Extract the (x, y) coordinate from the center of the cell holding the provided text.  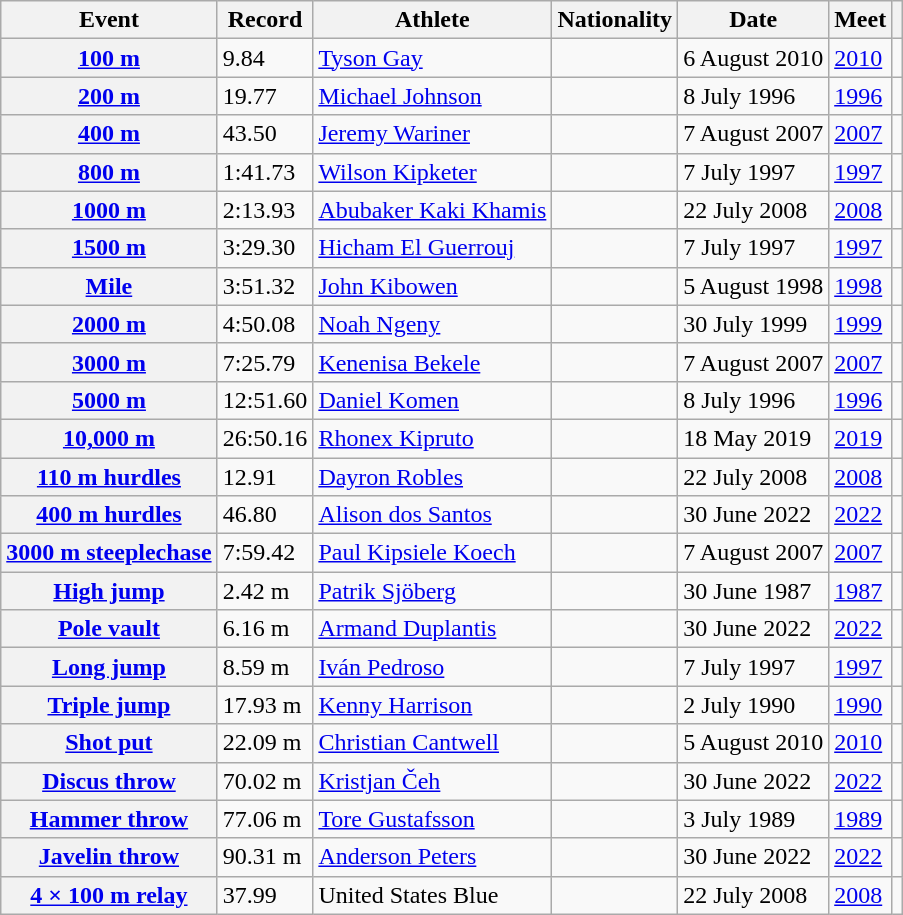
200 m (109, 96)
Tyson Gay (432, 58)
Athlete (432, 20)
1:41.73 (265, 172)
77.06 m (265, 819)
Mile (109, 286)
7:25.79 (265, 362)
Daniel Komen (432, 400)
37.99 (265, 895)
Rhonex Kipruto (432, 438)
Triple jump (109, 705)
1999 (860, 324)
18 May 2019 (754, 438)
United States Blue (432, 895)
43.50 (265, 134)
100 m (109, 58)
Paul Kipsiele Koech (432, 553)
Hicham El Guerrouj (432, 248)
1987 (860, 591)
Kenny Harrison (432, 705)
Christian Cantwell (432, 743)
Hammer throw (109, 819)
400 m hurdles (109, 515)
8.59 m (265, 667)
9.84 (265, 58)
10,000 m (109, 438)
6.16 m (265, 629)
1990 (860, 705)
1989 (860, 819)
1500 m (109, 248)
4 × 100 m relay (109, 895)
7:59.42 (265, 553)
John Kibowen (432, 286)
Abubaker Kaki Khamis (432, 210)
Noah Ngeny (432, 324)
Iván Pedroso (432, 667)
Nationality (615, 20)
19.77 (265, 96)
Date (754, 20)
Kristjan Čeh (432, 781)
Anderson Peters (432, 857)
5 August 1998 (754, 286)
Patrik Sjöberg (432, 591)
1000 m (109, 210)
Shot put (109, 743)
Long jump (109, 667)
3:51.32 (265, 286)
22.09 m (265, 743)
Event (109, 20)
17.93 m (265, 705)
High jump (109, 591)
3000 m steeplechase (109, 553)
Wilson Kipketer (432, 172)
30 June 1987 (754, 591)
12:51.60 (265, 400)
12.91 (265, 477)
3:29.30 (265, 248)
46.80 (265, 515)
3000 m (109, 362)
400 m (109, 134)
Tore Gustafsson (432, 819)
Javelin throw (109, 857)
3 July 1989 (754, 819)
2019 (860, 438)
Michael Johnson (432, 96)
Dayron Robles (432, 477)
800 m (109, 172)
Record (265, 20)
4:50.08 (265, 324)
Kenenisa Bekele (432, 362)
26:50.16 (265, 438)
Pole vault (109, 629)
5000 m (109, 400)
2.42 m (265, 591)
1998 (860, 286)
Discus throw (109, 781)
Alison dos Santos (432, 515)
Armand Duplantis (432, 629)
Jeremy Wariner (432, 134)
2 July 1990 (754, 705)
Meet (860, 20)
5 August 2010 (754, 743)
2:13.93 (265, 210)
6 August 2010 (754, 58)
110 m hurdles (109, 477)
70.02 m (265, 781)
2000 m (109, 324)
90.31 m (265, 857)
30 July 1999 (754, 324)
